Capture the cell that displays the provided text and extract its (X, Y) central coordinate. 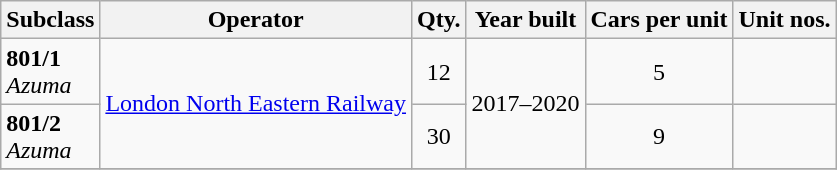
30 (439, 136)
Subclass (50, 20)
London North Eastern Railway (256, 104)
Operator (256, 20)
Qty. (439, 20)
9 (659, 136)
Unit nos. (784, 20)
801/2 Azuma (50, 136)
2017–2020 (526, 104)
Year built (526, 20)
801/1Azuma (50, 72)
Cars per unit (659, 20)
12 (439, 72)
5 (659, 72)
